Return the (x, y) coordinate for the center point of the cell that contains the specified text.  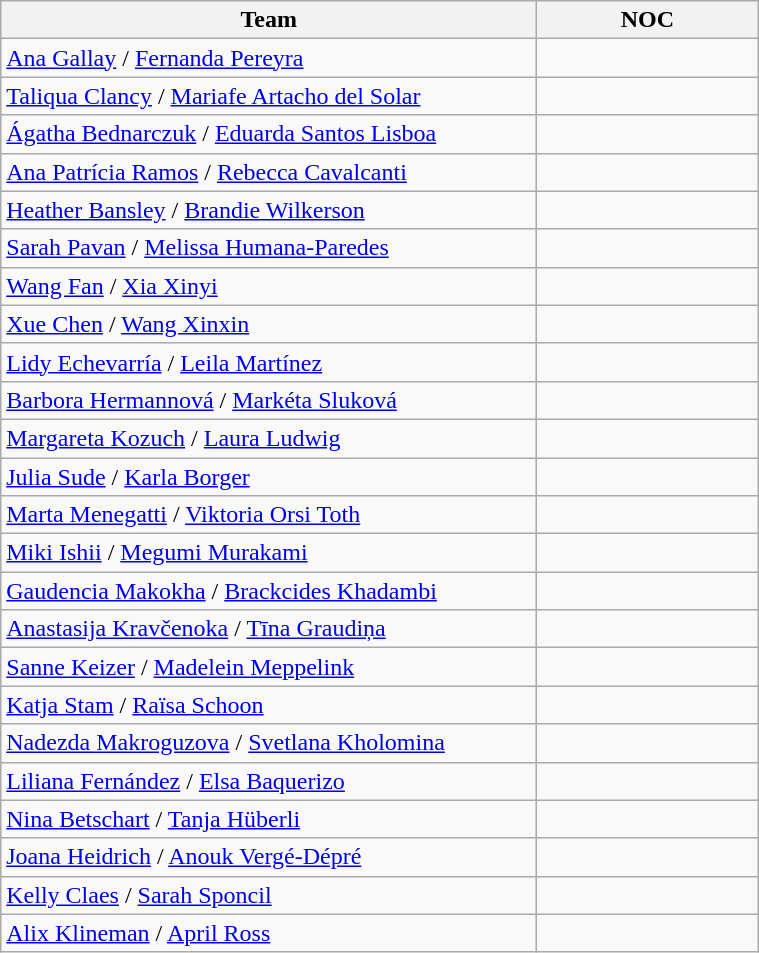
Heather Bansley / Brandie Wilkerson (269, 210)
Wang Fan / Xia Xinyi (269, 286)
Nadezda Makroguzova / Svetlana Kholomina (269, 743)
Ana Gallay / Fernanda Pereyra (269, 58)
Gaudencia Makokha / Brackcides Khadambi (269, 591)
Sarah Pavan / Melissa Humana-Paredes (269, 248)
Lidy Echevarría / Leila Martínez (269, 362)
Julia Sude / Karla Borger (269, 477)
Nina Betschart / Tanja Hüberli (269, 819)
Team (269, 20)
Xue Chen / Wang Xinxin (269, 324)
Sanne Keizer / Madelein Meppelink (269, 667)
Liliana Fernández / Elsa Baquerizo (269, 781)
NOC (648, 20)
Marta Menegatti / Viktoria Orsi Toth (269, 515)
Joana Heidrich / Anouk Vergé-Dépré (269, 857)
Taliqua Clancy / Mariafe Artacho del Solar (269, 96)
Miki Ishii / Megumi Murakami (269, 553)
Kelly Claes / Sarah Sponcil (269, 895)
Ágatha Bednarczuk / Eduarda Santos Lisboa (269, 134)
Alix Klineman / April Ross (269, 933)
Margareta Kozuch / Laura Ludwig (269, 438)
Barbora Hermannová / Markéta Sluková (269, 400)
Katja Stam / Raïsa Schoon (269, 705)
Ana Patrícia Ramos / Rebecca Cavalcanti (269, 172)
Anastasija Kravčenoka / Tīna Graudiņa (269, 629)
